Return (X, Y) of the center of cell containing provided text 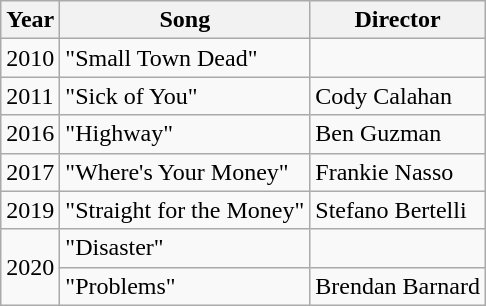
Director (398, 20)
Song (185, 20)
2020 (30, 267)
2017 (30, 172)
"Disaster" (185, 248)
Ben Guzman (398, 134)
"Highway" (185, 134)
Cody Calahan (398, 96)
Frankie Nasso (398, 172)
2019 (30, 210)
Stefano Bertelli (398, 210)
2011 (30, 96)
"Problems" (185, 286)
"Where's Your Money" (185, 172)
Brendan Barnard (398, 286)
Year (30, 20)
"Sick of You" (185, 96)
"Small Town Dead" (185, 58)
2016 (30, 134)
2010 (30, 58)
"Straight for the Money" (185, 210)
